Return the [x, y] coordinate for the center point of the cell that contains the specified text.  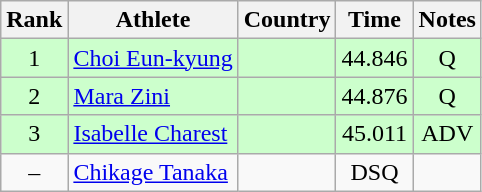
Notes [447, 20]
Mara Zini [153, 96]
1 [34, 58]
3 [34, 134]
Athlete [153, 20]
– [34, 172]
Isabelle Charest [153, 134]
44.876 [374, 96]
Choi Eun-kyung [153, 58]
45.011 [374, 134]
Time [374, 20]
2 [34, 96]
ADV [447, 134]
Chikage Tanaka [153, 172]
DSQ [374, 172]
44.846 [374, 58]
Rank [34, 20]
Country [287, 20]
